For the text-containing cell, return its midpoint in (x, y) coordinate format. 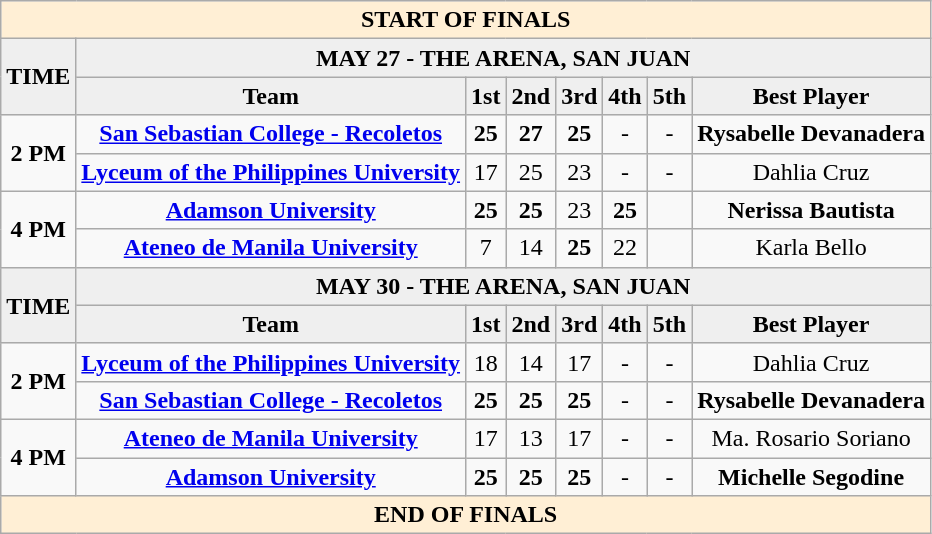
Michelle Segodine (812, 477)
13 (531, 438)
MAY 27 - THE ARENA, SAN JUAN (504, 58)
MAY 30 - THE ARENA, SAN JUAN (504, 286)
27 (531, 134)
Karla Bello (812, 248)
END OF FINALS (466, 515)
Ma. Rosario Soriano (812, 438)
Nerissa Bautista (812, 210)
START OF FINALS (466, 20)
7 (486, 248)
18 (486, 362)
22 (625, 248)
